For the text-containing cell, return its midpoint in (X, Y) coordinate format. 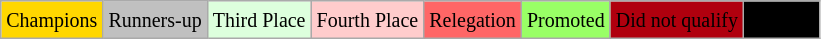
Runners-up (155, 20)
Relegation (473, 20)
Champions (52, 20)
Promoted (566, 20)
Did not qualify (676, 20)
Third Place (259, 20)
not held (781, 20)
Fourth Place (368, 20)
